Return the [X, Y] coordinate for the center point of the cell that contains the specified text.  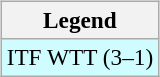
ITF WTT (3–1) [80, 57]
Legend [80, 20]
